From the cell containing the given text, extract its center point as (x, y) coordinate. 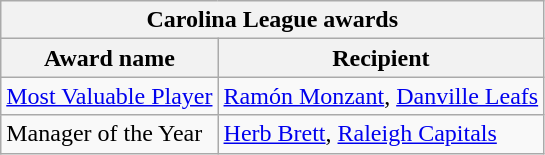
Most Valuable Player (110, 96)
Carolina League awards (272, 20)
Ramón Monzant, Danville Leafs (381, 96)
Recipient (381, 58)
Herb Brett, Raleigh Capitals (381, 134)
Award name (110, 58)
Manager of the Year (110, 134)
